Return (X, Y) of the center of cell containing provided text 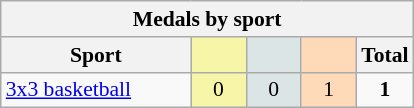
Total (384, 55)
3x3 basketball (96, 90)
Sport (96, 55)
Medals by sport (208, 19)
